Find where the given text appears and provide that cell's center as [X, Y] coordinate. 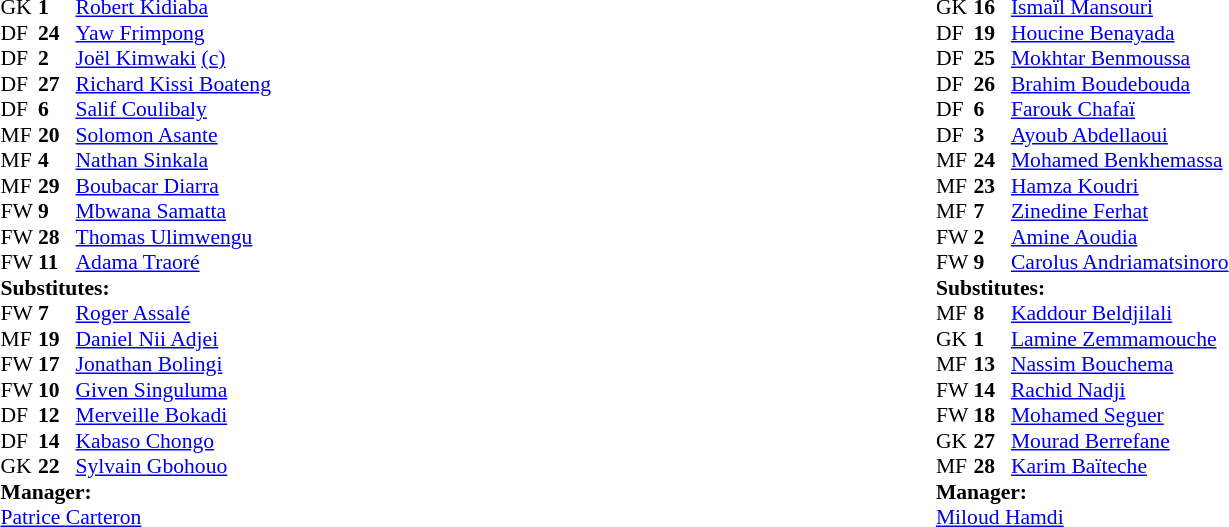
Sylvain Gbohouo [174, 467]
26 [992, 84]
Mohamed Seguer [1120, 415]
Mbwana Samatta [174, 211]
Yaw Frimpong [174, 33]
4 [57, 161]
Nassim Bouchema [1120, 365]
20 [57, 135]
Hamza Koudri [1120, 186]
17 [57, 365]
11 [57, 263]
18 [992, 415]
Thomas Ulimwengu [174, 237]
Houcine Benayada [1120, 33]
29 [57, 186]
Zinedine Ferhat [1120, 211]
Farouk Chafaï [1120, 109]
22 [57, 467]
Solomon Asante [174, 135]
Kabaso Chongo [174, 441]
Joël Kimwaki (c) [174, 59]
8 [992, 313]
Karim Baïteche [1120, 467]
Adama Traoré [174, 263]
10 [57, 390]
Mokhtar Benmoussa [1120, 59]
Merveille Bokadi [174, 415]
Roger Assalé [174, 313]
3 [992, 135]
Jonathan Bolingi [174, 365]
Salif Coulibaly [174, 109]
25 [992, 59]
Lamine Zemmamouche [1120, 339]
Ayoub Abdellaoui [1120, 135]
1 [992, 339]
23 [992, 186]
Mohamed Benkhemassa [1120, 161]
Carolus Andriamatsinoro [1120, 263]
Richard Kissi Boateng [174, 84]
Amine Aoudia [1120, 237]
Rachid Nadji [1120, 390]
Kaddour Beldjilali [1120, 313]
Given Singuluma [174, 390]
Mourad Berrefane [1120, 441]
Daniel Nii Adjei [174, 339]
Brahim Boudebouda [1120, 84]
12 [57, 415]
Boubacar Diarra [174, 186]
Nathan Sinkala [174, 161]
13 [992, 365]
